Provide the (X, Y) coordinate of the cell's center where the given text is located.  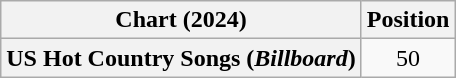
Position (408, 20)
50 (408, 58)
US Hot Country Songs (Billboard) (181, 58)
Chart (2024) (181, 20)
